Detect which cell encompasses the target text, then output its [X, Y] center coordinate. 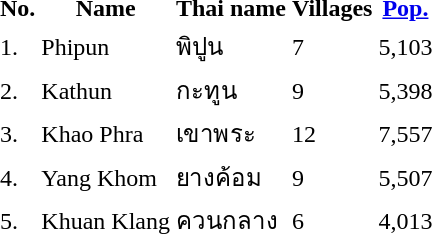
กะทูน [230, 90]
Phipun [106, 46]
Yang Khom [106, 177]
เขาพระ [230, 134]
ยางค้อม [230, 177]
12 [332, 134]
7 [332, 46]
Kathun [106, 90]
Khao Phra [106, 134]
พิปูน [230, 46]
